From the cell containing the given text, extract its center point as [X, Y] coordinate. 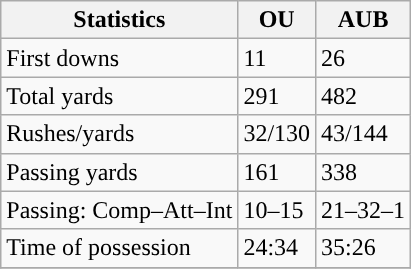
26 [364, 58]
First downs [120, 58]
Rushes/yards [120, 134]
43/144 [364, 134]
Passing: Comp–Att–Int [120, 210]
10–15 [277, 210]
Passing yards [120, 172]
Total yards [120, 96]
11 [277, 58]
291 [277, 96]
32/130 [277, 134]
35:26 [364, 248]
24:34 [277, 248]
AUB [364, 20]
OU [277, 20]
161 [277, 172]
482 [364, 96]
Time of possession [120, 248]
Statistics [120, 20]
338 [364, 172]
21–32–1 [364, 210]
